Return the [x, y] coordinate for the center point of the cell that contains the specified text.  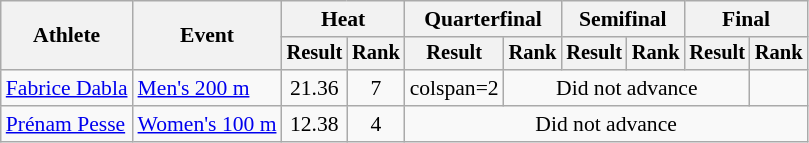
Men's 200 m [208, 88]
12.38 [315, 124]
Semifinal [622, 19]
Athlete [67, 36]
Heat [344, 19]
Event [208, 36]
colspan=2 [454, 88]
Prénam Pesse [67, 124]
7 [376, 88]
21.36 [315, 88]
Women's 100 m [208, 124]
Quarterfinal [484, 19]
Fabrice Dabla [67, 88]
Final [746, 19]
4 [376, 124]
